For the text-containing cell, return its midpoint in (X, Y) coordinate format. 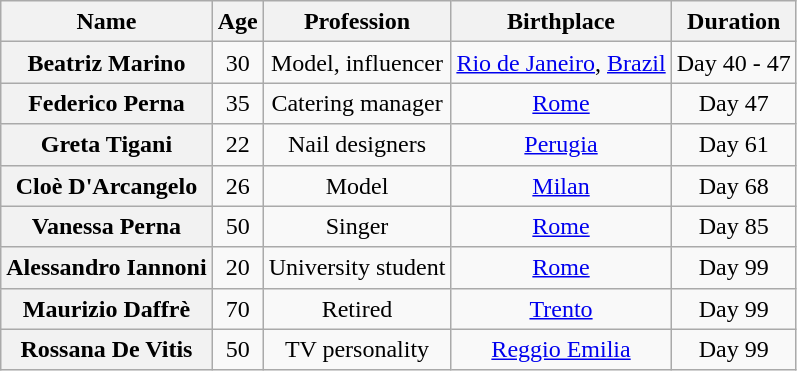
Greta Tigani (106, 144)
Day 47 (734, 104)
Beatriz Marino (106, 62)
30 (238, 62)
Model, influencer (357, 62)
Profession (357, 22)
Retired (357, 308)
22 (238, 144)
Day 85 (734, 226)
Day 40 - 47 (734, 62)
Model (357, 186)
Vanessa Perna (106, 226)
TV personality (357, 350)
Age (238, 22)
Birthplace (561, 22)
Singer (357, 226)
Nail designers (357, 144)
Alessandro Iannoni (106, 268)
Day 61 (734, 144)
Catering manager (357, 104)
Rossana De Vitis (106, 350)
26 (238, 186)
Duration (734, 22)
Trento (561, 308)
Federico Perna (106, 104)
35 (238, 104)
Day 68 (734, 186)
University student (357, 268)
20 (238, 268)
Perugia (561, 144)
Reggio Emilia (561, 350)
Name (106, 22)
70 (238, 308)
Rio de Janeiro, Brazil (561, 62)
Cloè D'Arcangelo (106, 186)
Maurizio Daffrè (106, 308)
Milan (561, 186)
